Identify which cell holds the provided text, then report its [x, y] central coordinate. 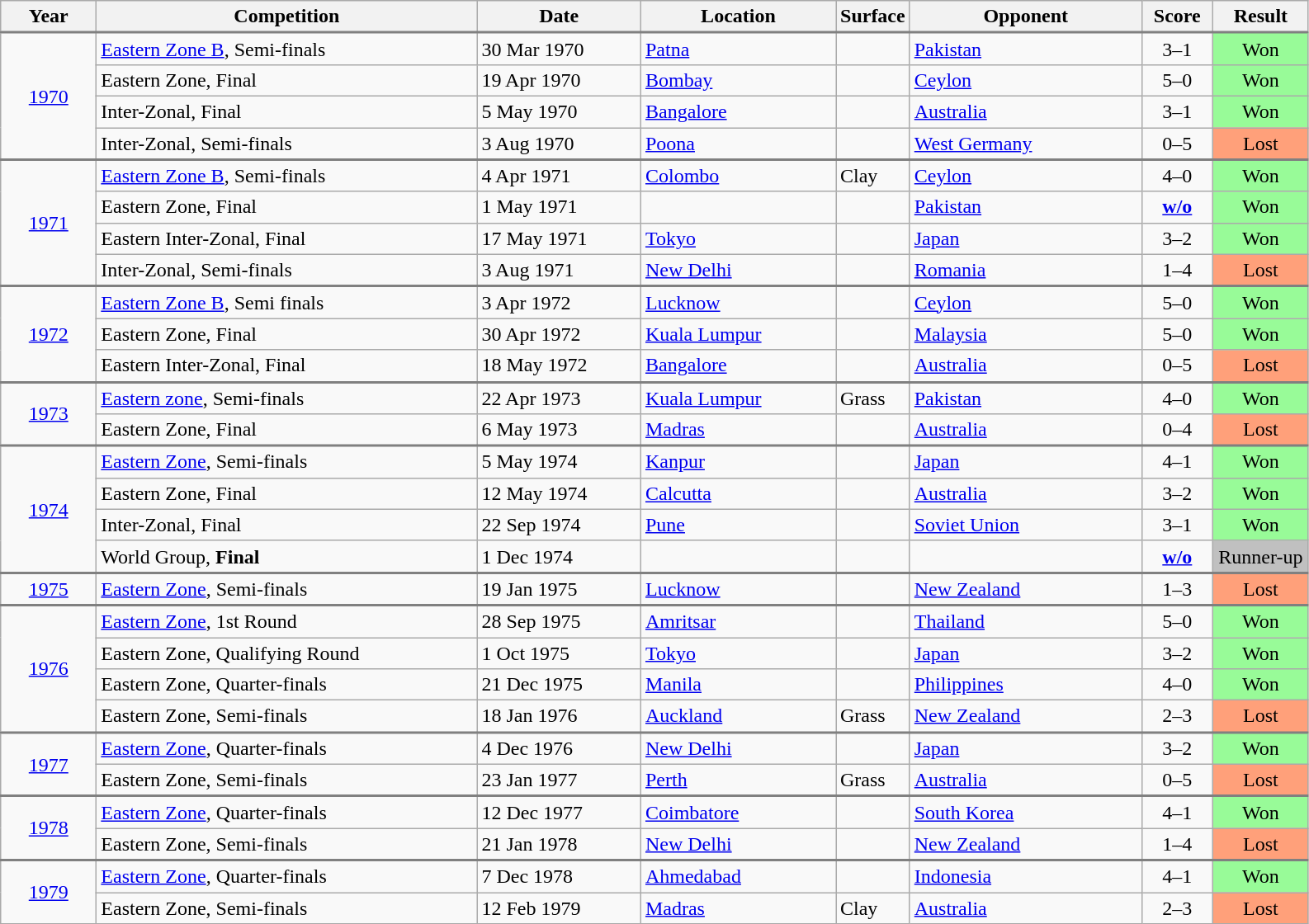
Eastern zone, Semi-finals [287, 398]
5 May 1974 [560, 462]
5 May 1970 [560, 111]
Eastern Zone B, Semi finals [287, 302]
Opponent [1025, 16]
Runner-up [1260, 556]
West Germany [1025, 144]
1 May 1971 [560, 207]
1977 [49, 764]
Eastern Zone, Qualifying Round [287, 653]
Kanpur [738, 462]
19 Jan 1975 [560, 589]
1975 [49, 589]
Malaysia [1025, 334]
3 Aug 1971 [560, 271]
Indonesia [1025, 876]
1 Dec 1974 [560, 556]
Patna [738, 49]
21 Jan 1978 [560, 845]
17 May 1971 [560, 238]
Auckland [738, 716]
Calcutta [738, 493]
Date [560, 16]
Perth [738, 780]
Result [1260, 16]
Amritsar [738, 622]
Score [1177, 16]
12 May 1974 [560, 493]
1972 [49, 334]
7 Dec 1978 [560, 876]
World Group, Final [287, 556]
21 Dec 1975 [560, 685]
12 Feb 1979 [560, 908]
Romania [1025, 271]
1979 [49, 893]
Colombo [738, 175]
12 Dec 1977 [560, 812]
Manila [738, 685]
Year [49, 16]
Thailand [1025, 622]
Soviet Union [1025, 525]
1974 [49, 509]
Surface [872, 16]
1971 [49, 223]
28 Sep 1975 [560, 622]
4 Dec 1976 [560, 747]
1–3 [1177, 589]
18 May 1972 [560, 366]
Poona [738, 144]
30 Apr 1972 [560, 334]
6 May 1973 [560, 431]
Philippines [1025, 685]
18 Jan 1976 [560, 716]
Competition [287, 16]
South Korea [1025, 812]
Eastern Zone, 1st Round [287, 622]
3 Apr 1972 [560, 302]
1978 [49, 828]
4 Apr 1971 [560, 175]
Pune [738, 525]
19 Apr 1970 [560, 80]
1970 [49, 97]
1 Oct 1975 [560, 653]
3 Aug 1970 [560, 144]
22 Apr 1973 [560, 398]
0–4 [1177, 431]
30 Mar 1970 [560, 49]
1973 [49, 414]
22 Sep 1974 [560, 525]
1976 [49, 669]
Coimbatore [738, 812]
Ahmedabad [738, 876]
Location [738, 16]
23 Jan 1977 [560, 780]
Bombay [738, 80]
